Provide the (x, y) coordinate of the cell's center where the given text is located.  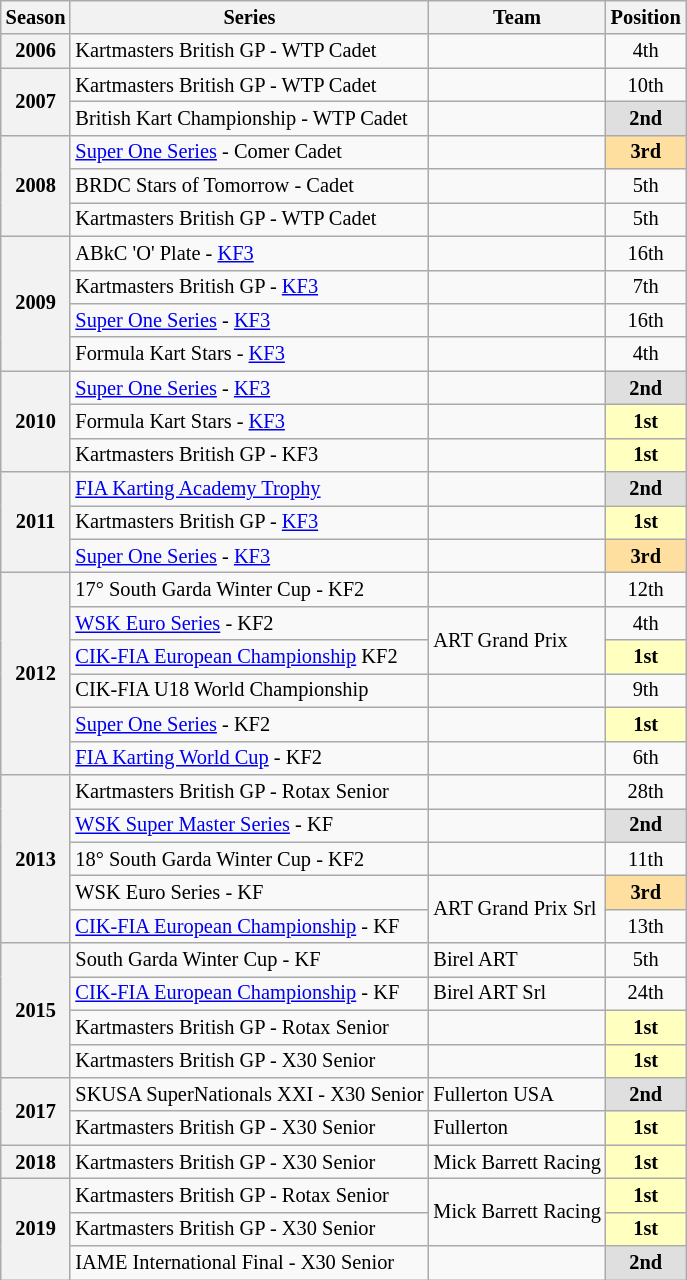
WSK Super Master Series - KF (249, 825)
CIK-FIA U18 World Championship (249, 690)
Super One Series - Comer Cadet (249, 152)
11th (646, 859)
ABkC 'O' Plate - KF3 (249, 253)
9th (646, 690)
2015 (36, 1010)
FIA Karting World Cup - KF2 (249, 758)
Fullerton USA (516, 1094)
12th (646, 589)
South Garda Winter Cup - KF (249, 960)
2019 (36, 1228)
2007 (36, 102)
ART Grand Prix (516, 640)
Series (249, 17)
2012 (36, 673)
SKUSA SuperNationals XXI - X30 Senior (249, 1094)
British Kart Championship - WTP Cadet (249, 118)
24th (646, 993)
2006 (36, 51)
IAME International Final - X30 Senior (249, 1263)
13th (646, 926)
2018 (36, 1162)
2017 (36, 1110)
2010 (36, 422)
Position (646, 17)
Team (516, 17)
6th (646, 758)
2011 (36, 522)
10th (646, 85)
28th (646, 791)
BRDC Stars of Tomorrow - Cadet (249, 186)
17° South Garda Winter Cup - KF2 (249, 589)
CIK-FIA European Championship KF2 (249, 657)
Birel ART (516, 960)
7th (646, 287)
18° South Garda Winter Cup - KF2 (249, 859)
Season (36, 17)
WSK Euro Series - KF2 (249, 623)
ART Grand Prix Srl (516, 908)
2013 (36, 858)
Super One Series - KF2 (249, 724)
FIA Karting Academy Trophy (249, 489)
2008 (36, 186)
Birel ART Srl (516, 993)
2009 (36, 304)
WSK Euro Series - KF (249, 892)
Fullerton (516, 1128)
